Return the (x, y) coordinate for the center point of the cell that contains the specified text.  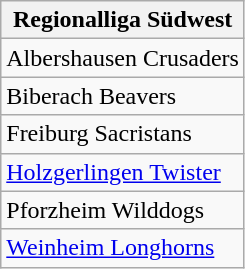
Albershausen Crusaders (123, 58)
Biberach Beavers (123, 96)
Holzgerlingen Twister (123, 172)
Weinheim Longhorns (123, 248)
Pforzheim Wilddogs (123, 210)
Freiburg Sacristans (123, 134)
Regionalliga Südwest (123, 20)
